Provide the [x, y] coordinate of the cell's center where the given text is located.  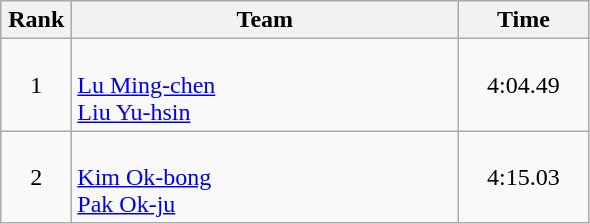
1 [36, 85]
4:15.03 [524, 177]
Rank [36, 20]
Team [265, 20]
Kim Ok-bongPak Ok-ju [265, 177]
4:04.49 [524, 85]
Lu Ming-chenLiu Yu-hsin [265, 85]
Time [524, 20]
2 [36, 177]
